For the text-containing cell, return its midpoint in (x, y) coordinate format. 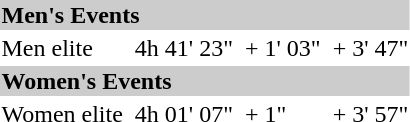
+ 1' 03" (282, 48)
Women's Events (205, 81)
Men's Events (205, 15)
4h 41' 23" (184, 48)
Men elite (62, 48)
+ 3' 47" (370, 48)
